Output the [X, Y] coordinate of the center of the cell containing the given text.  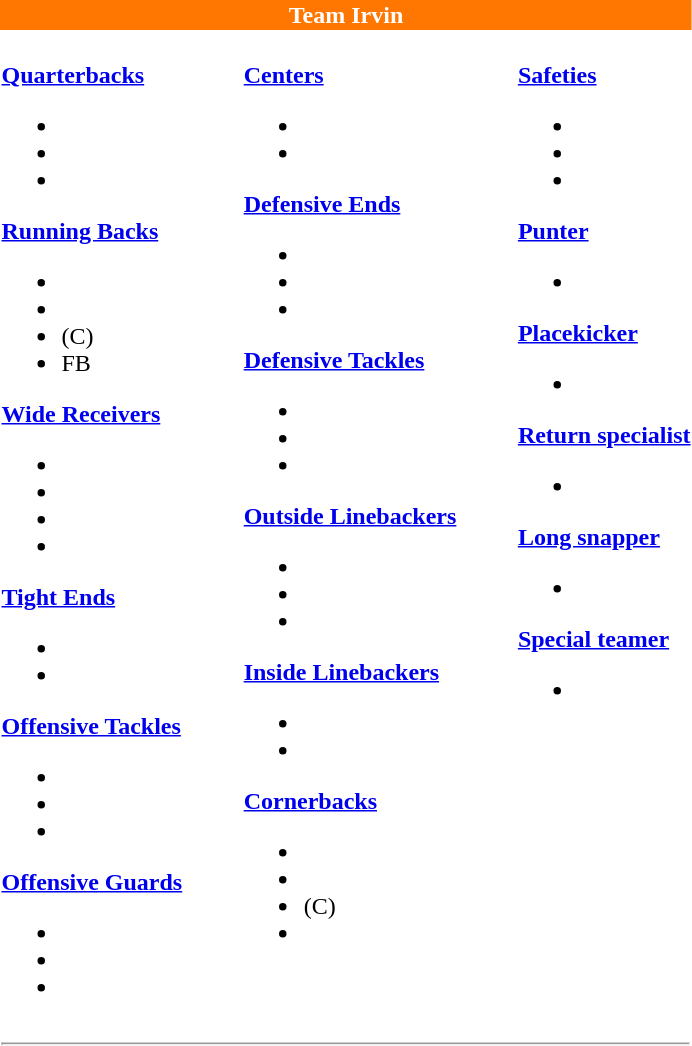
CentersDefensive EndsDefensive Tackles Outside LinebackersInside Linebackers Cornerbacks (C) [350, 530]
Team Irvin [346, 15]
Safeties PunterPlacekickerReturn specialistLong snapperSpecial teamer [604, 530]
Quarterbacks Running Backs (C) FBWide Receivers Tight Ends Offensive TacklesOffensive Guards [92, 530]
